Capture the cell that displays the provided text and extract its (x, y) central coordinate. 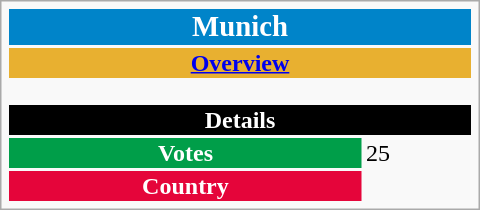
Country (185, 186)
Details (240, 120)
25 (418, 153)
Votes (185, 153)
Overview (240, 63)
Munich (240, 27)
